Extract the (X, Y) coordinate from the center of the cell holding the provided text.  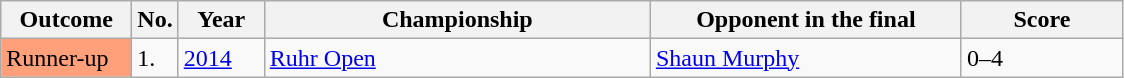
0–4 (1042, 58)
No. (155, 20)
Ruhr Open (457, 58)
Year (221, 20)
1. (155, 58)
Runner-up (66, 58)
Shaun Murphy (806, 58)
Championship (457, 20)
Score (1042, 20)
2014 (221, 58)
Opponent in the final (806, 20)
Outcome (66, 20)
